Search for the cell housing the specified text and yield its (X, Y) center coordinate. 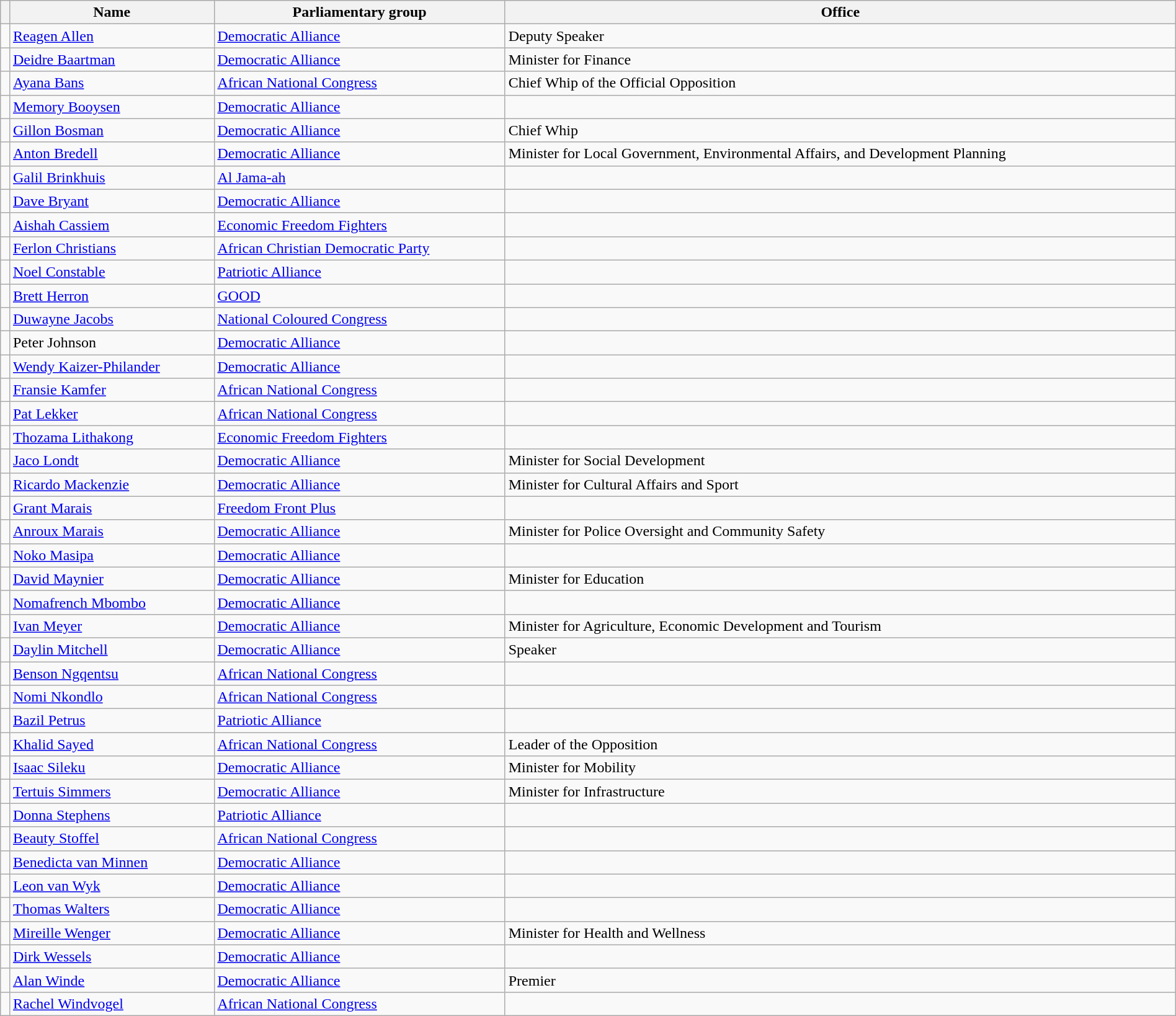
David Maynier (112, 579)
Minister for Cultural Affairs and Sport (840, 484)
African Christian Democratic Party (360, 248)
Daylin Mitchell (112, 649)
Rachel Windvogel (112, 1004)
Ayana Bans (112, 83)
Duwayne Jacobs (112, 319)
Galil Brinkhuis (112, 177)
Ferlon Christians (112, 248)
Benson Ngqentsu (112, 673)
Office (840, 12)
Nomafrench Mbombo (112, 602)
National Coloured Congress (360, 319)
Dave Bryant (112, 201)
Reagen Allen (112, 36)
Wendy Kaizer-Philander (112, 367)
Nomi Nkondlo (112, 697)
Aishah Cassiem (112, 225)
Bazil Petrus (112, 721)
Minister for Social Development (840, 461)
Ricardo Mackenzie (112, 484)
Minister for Finance (840, 60)
Minister for Health and Wellness (840, 933)
Al Jama-ah (360, 177)
Benedicta van Minnen (112, 862)
Gillon Bosman (112, 130)
Leon van Wyk (112, 886)
Beauty Stoffel (112, 839)
Mireille Wenger (112, 933)
Minister for Local Government, Environmental Affairs, and Development Planning (840, 154)
Minister for Infrastructure (840, 791)
Premier (840, 980)
Peter Johnson (112, 343)
Tertuis Simmers (112, 791)
Noko Masipa (112, 555)
Donna Stephens (112, 815)
Minister for Police Oversight and Community Safety (840, 532)
Pat Lekker (112, 414)
Name (112, 12)
Jaco Londt (112, 461)
Deidre Baartman (112, 60)
Freedom Front Plus (360, 508)
Speaker (840, 649)
Minister for Agriculture, Economic Development and Tourism (840, 626)
Anton Bredell (112, 154)
Thomas Walters (112, 909)
Leader of the Opposition (840, 744)
Minister for Education (840, 579)
Brett Herron (112, 296)
GOOD (360, 296)
Chief Whip (840, 130)
Alan Winde (112, 980)
Ivan Meyer (112, 626)
Dirk Wessels (112, 956)
Anroux Marais (112, 532)
Fransie Kamfer (112, 390)
Grant Marais (112, 508)
Noel Constable (112, 272)
Minister for Mobility (840, 768)
Deputy Speaker (840, 36)
Chief Whip of the Official Opposition (840, 83)
Thozama Lithakong (112, 437)
Memory Booysen (112, 107)
Parliamentary group (360, 12)
Khalid Sayed (112, 744)
Isaac Sileku (112, 768)
